Return [X, Y] of the center of cell containing provided text 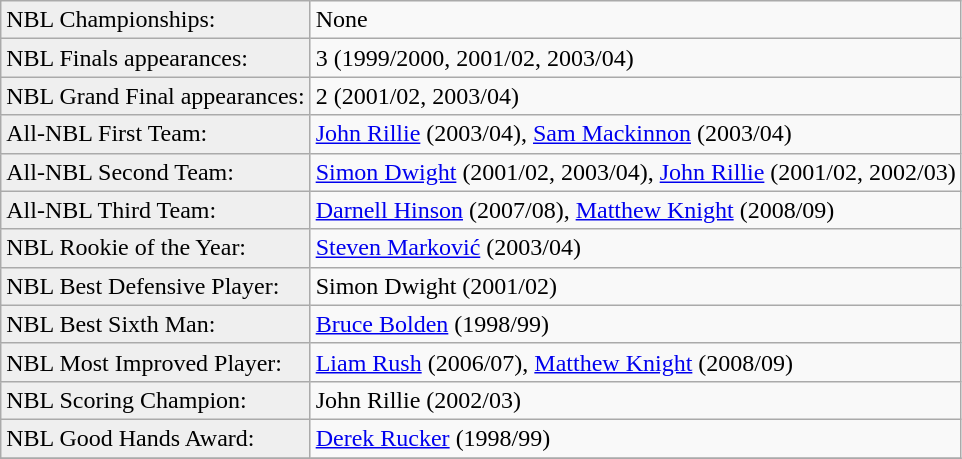
All-NBL Second Team: [156, 172]
Bruce Bolden (1998/99) [636, 324]
All-NBL Third Team: [156, 210]
NBL Rookie of the Year: [156, 248]
NBL Grand Final appearances: [156, 96]
NBL Good Hands Award: [156, 438]
NBL Finals appearances: [156, 58]
NBL Most Improved Player: [156, 362]
Simon Dwight (2001/02, 2003/04), John Rillie (2001/02, 2002/03) [636, 172]
NBL Best Sixth Man: [156, 324]
All-NBL First Team: [156, 134]
Simon Dwight (2001/02) [636, 286]
Darnell Hinson (2007/08), Matthew Knight (2008/09) [636, 210]
John Rillie (2002/03) [636, 400]
2 (2001/02, 2003/04) [636, 96]
None [636, 20]
NBL Best Defensive Player: [156, 286]
John Rillie (2003/04), Sam Mackinnon (2003/04) [636, 134]
Liam Rush (2006/07), Matthew Knight (2008/09) [636, 362]
NBL Scoring Champion: [156, 400]
Derek Rucker (1998/99) [636, 438]
3 (1999/2000, 2001/02, 2003/04) [636, 58]
Steven Marković (2003/04) [636, 248]
NBL Championships: [156, 20]
